Pinpoint the cell where the given text exists, returning its [x, y] midpoint coordinate. 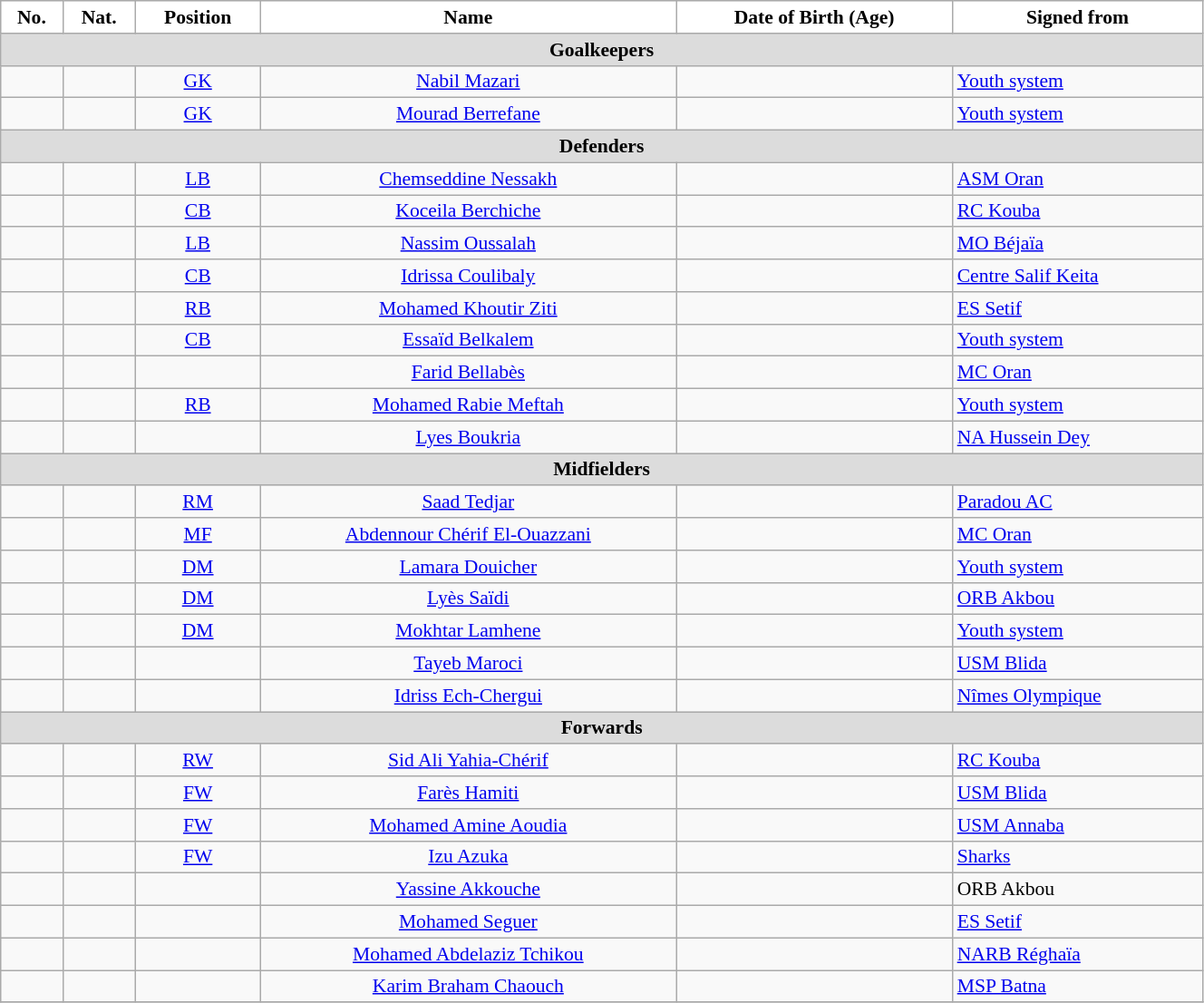
Abdennour Chérif El-Ouazzani [468, 534]
Idriss Ech-Chergui [468, 696]
Paradou AC [1078, 502]
Defenders [602, 147]
ASM Oran [1078, 179]
NARB Réghaïa [1078, 954]
Mohamed Abdelaziz Tchikou [468, 954]
Chemseddine Nessakh [468, 179]
Nîmes Olympique [1078, 696]
Saad Tedjar [468, 502]
RW [198, 761]
MSP Batna [1078, 987]
Mokhtar Lamhene [468, 631]
Idrissa Coulibaly [468, 276]
Karim Braham Chaouch [468, 987]
Centre Salif Keita [1078, 276]
NA Hussein Dey [1078, 437]
Lamara Douicher [468, 567]
Nassim Oussalah [468, 244]
Farid Bellabès [468, 373]
Forwards [602, 728]
Position [198, 17]
Midfielders [602, 470]
MF [198, 534]
USM Annaba [1078, 825]
Date of Birth (Age) [814, 17]
RM [198, 502]
Signed from [1078, 17]
Yassine Akkouche [468, 890]
Farès Hamiti [468, 793]
Essaïd Belkalem [468, 340]
Izu Azuka [468, 857]
Mohamed Rabie Meftah [468, 405]
Goalkeepers [602, 50]
Koceila Berchiche [468, 211]
Sid Ali Yahia-Chérif [468, 761]
Tayeb Maroci [468, 664]
Lyes Boukria [468, 437]
Name [468, 17]
Mohamed Seguer [468, 922]
MO Béjaïa [1078, 244]
Nabil Mazari [468, 82]
Lyès Saïdi [468, 599]
Nat. [99, 17]
Mourad Berrefane [468, 114]
Mohamed Amine Aoudia [468, 825]
Sharks [1078, 857]
Mohamed Khoutir Ziti [468, 308]
No. [32, 17]
